Capture the cell that displays the provided text and extract its (x, y) central coordinate. 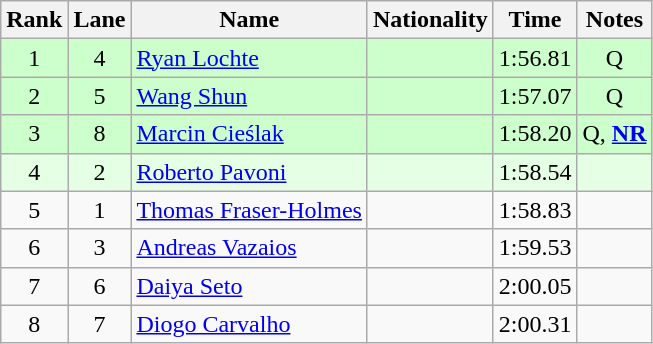
Rank (34, 20)
Time (535, 20)
1:59.53 (535, 248)
Name (250, 20)
1:56.81 (535, 58)
2:00.05 (535, 286)
Notes (614, 20)
1:58.54 (535, 172)
2:00.31 (535, 324)
Daiya Seto (250, 286)
Thomas Fraser-Holmes (250, 210)
Ryan Lochte (250, 58)
1:57.07 (535, 96)
Andreas Vazaios (250, 248)
Lane (100, 20)
Wang Shun (250, 96)
1:58.20 (535, 134)
Roberto Pavoni (250, 172)
Q, NR (614, 134)
Marcin Cieślak (250, 134)
Diogo Carvalho (250, 324)
1:58.83 (535, 210)
Nationality (430, 20)
